For the text-containing cell, return its midpoint in (x, y) coordinate format. 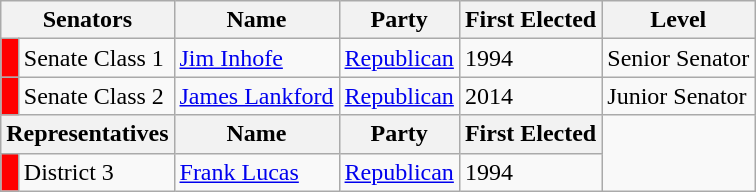
Senate Class 2 (96, 96)
James Lankford (256, 96)
District 3 (96, 172)
Senate Class 1 (96, 58)
Frank Lucas (256, 172)
2014 (530, 96)
Jim Inhofe (256, 58)
Level (678, 20)
Senior Senator (678, 58)
Representatives (88, 134)
Senators (88, 20)
Junior Senator (678, 96)
